Determine the (X, Y) coordinate at the center of the cell enclosing the given text.  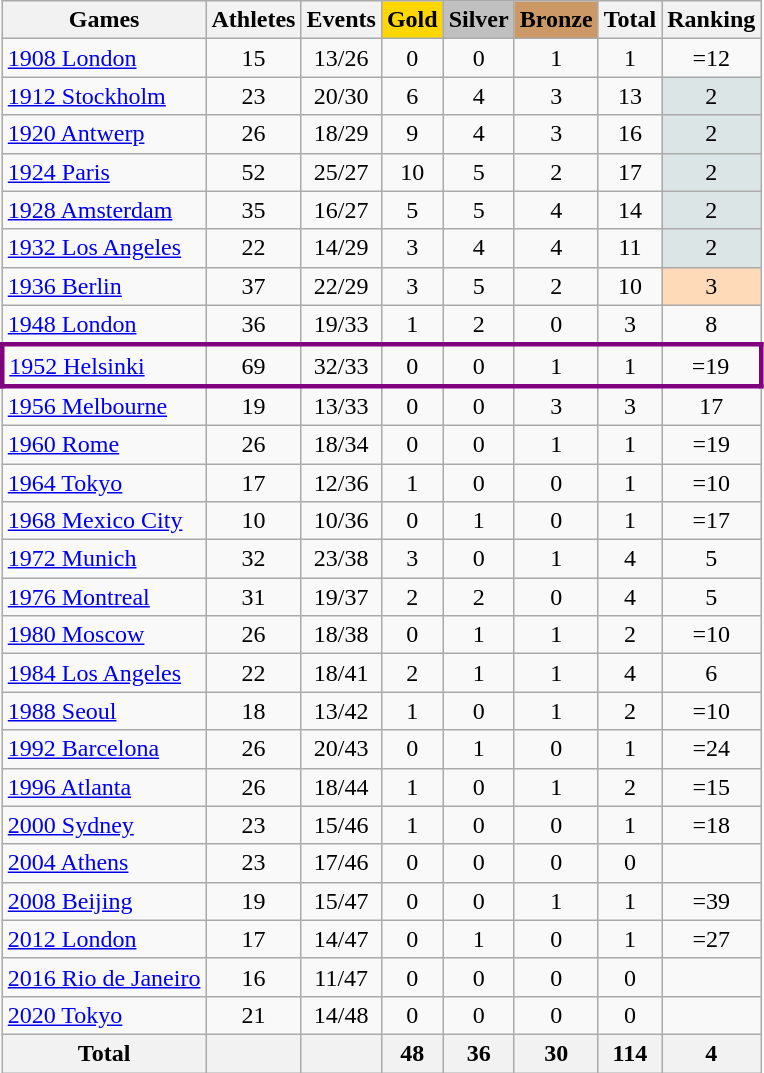
=27 (712, 939)
1924 Paris (104, 172)
15/47 (341, 901)
1936 Berlin (104, 286)
12/36 (341, 483)
1928 Amsterdam (104, 210)
Gold (412, 20)
14/48 (341, 1015)
20/30 (341, 96)
1996 Atlanta (104, 787)
1908 London (104, 58)
13/33 (341, 406)
31 (254, 597)
1952 Helsinki (104, 366)
9 (412, 134)
11/47 (341, 977)
1920 Antwerp (104, 134)
13/26 (341, 58)
18/41 (341, 673)
1984 Los Angeles (104, 673)
18/34 (341, 444)
15 (254, 58)
13/42 (341, 711)
8 (712, 325)
14/29 (341, 248)
23/38 (341, 559)
=15 (712, 787)
32/33 (341, 366)
13 (630, 96)
14 (630, 210)
18/38 (341, 635)
22/29 (341, 286)
114 (630, 1053)
1976 Montreal (104, 597)
=18 (712, 825)
1964 Tokyo (104, 483)
1992 Barcelona (104, 749)
2008 Beijing (104, 901)
1956 Melbourne (104, 406)
=17 (712, 521)
Events (341, 20)
Games (104, 20)
35 (254, 210)
18/29 (341, 134)
1912 Stockholm (104, 96)
15/46 (341, 825)
30 (556, 1053)
18 (254, 711)
10/36 (341, 521)
=39 (712, 901)
Athletes (254, 20)
2016 Rio de Janeiro (104, 977)
1948 London (104, 325)
=12 (712, 58)
19/37 (341, 597)
Ranking (712, 20)
1988 Seoul (104, 711)
37 (254, 286)
19/33 (341, 325)
11 (630, 248)
1968 Mexico City (104, 521)
1932 Los Angeles (104, 248)
2000 Sydney (104, 825)
32 (254, 559)
2020 Tokyo (104, 1015)
Silver (478, 20)
52 (254, 172)
48 (412, 1053)
1960 Rome (104, 444)
Bronze (556, 20)
18/44 (341, 787)
16/27 (341, 210)
14/47 (341, 939)
20/43 (341, 749)
25/27 (341, 172)
2012 London (104, 939)
69 (254, 366)
21 (254, 1015)
1980 Moscow (104, 635)
17/46 (341, 863)
2004 Athens (104, 863)
=24 (712, 749)
1972 Munich (104, 559)
